For the text-containing cell, return its midpoint in (X, Y) coordinate format. 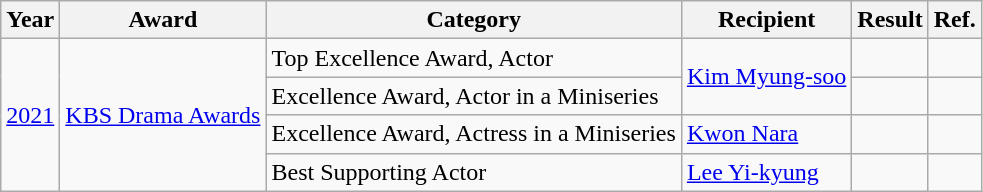
Kim Myung-soo (766, 77)
Year (30, 20)
Lee Yi-kyung (766, 172)
Excellence Award, Actress in a Miniseries (474, 134)
KBS Drama Awards (163, 115)
Category (474, 20)
Kwon Nara (766, 134)
Best Supporting Actor (474, 172)
2021 (30, 115)
Excellence Award, Actor in a Miniseries (474, 96)
Ref. (954, 20)
Top Excellence Award, Actor (474, 58)
Result (890, 20)
Award (163, 20)
Recipient (766, 20)
